Find where the given text appears and provide that cell's center as [X, Y] coordinate. 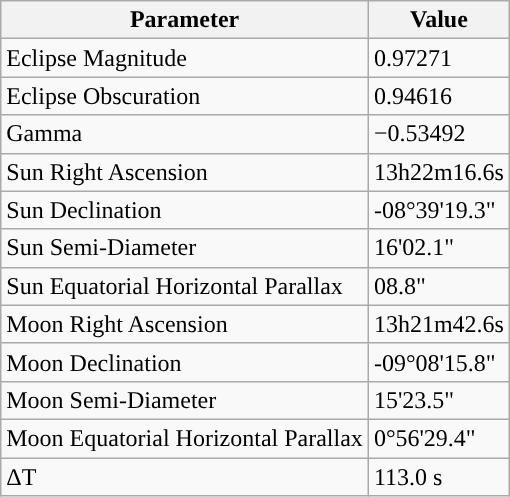
ΔT [185, 477]
Sun Right Ascension [185, 172]
Moon Right Ascension [185, 324]
Eclipse Obscuration [185, 96]
15'23.5" [438, 400]
Moon Semi-Diameter [185, 400]
Value [438, 20]
113.0 s [438, 477]
Moon Equatorial Horizontal Parallax [185, 438]
Parameter [185, 20]
0°56'29.4" [438, 438]
08.8" [438, 286]
Sun Equatorial Horizontal Parallax [185, 286]
16'02.1" [438, 248]
13h21m42.6s [438, 324]
Sun Semi-Diameter [185, 248]
Eclipse Magnitude [185, 58]
0.94616 [438, 96]
Sun Declination [185, 210]
-08°39'19.3" [438, 210]
Gamma [185, 134]
13h22m16.6s [438, 172]
−0.53492 [438, 134]
-09°08'15.8" [438, 362]
Moon Declination [185, 362]
0.97271 [438, 58]
